Output the [X, Y] coordinate of the center of the cell containing the given text.  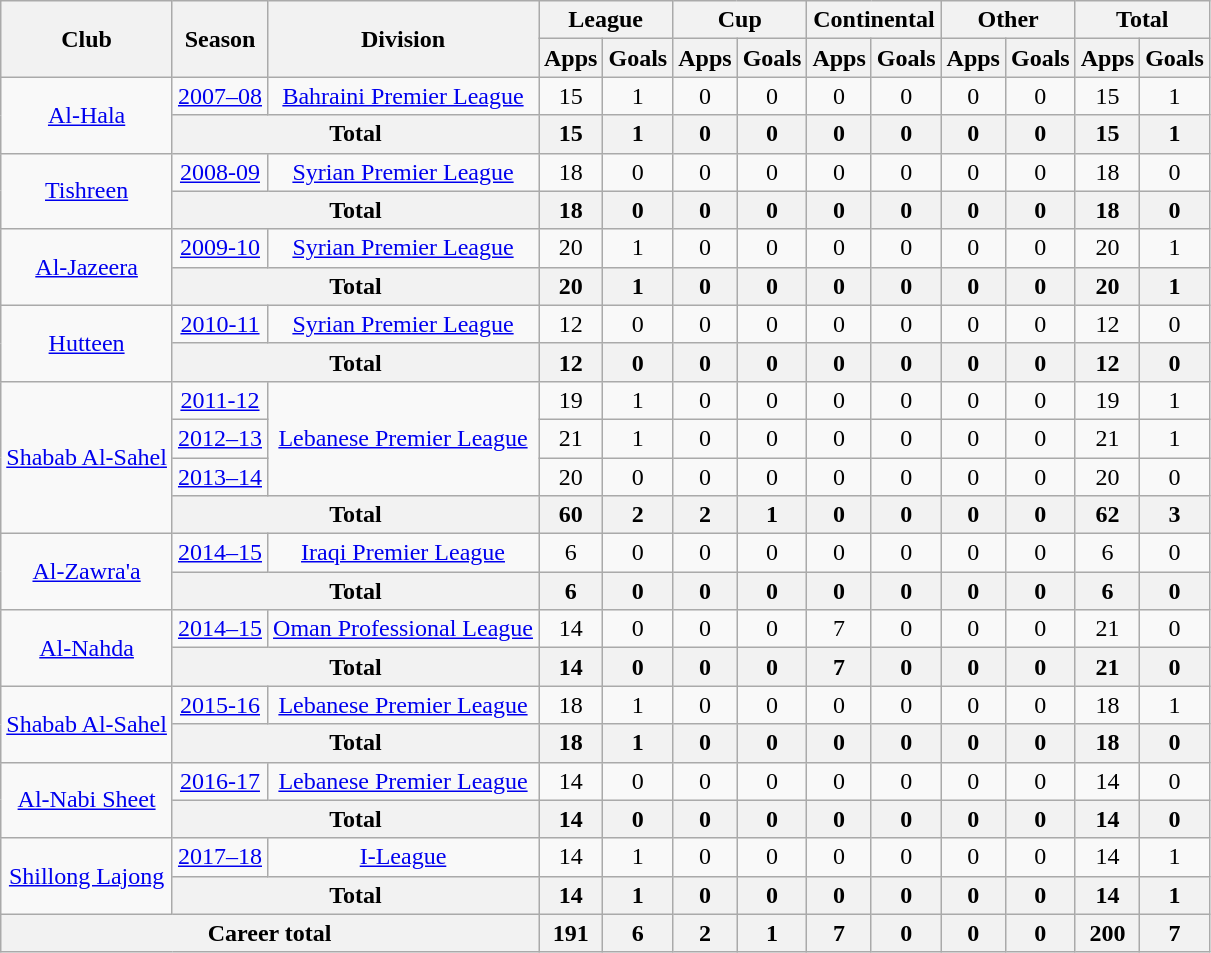
Shillong Lajong [87, 876]
2012–13 [220, 438]
Continental [874, 20]
I-League [404, 857]
60 [570, 515]
2015-16 [220, 705]
Hutteen [87, 343]
2017–18 [220, 857]
Iraqi Premier League [404, 553]
3 [1175, 515]
Al-Nahda [87, 648]
Al-Hala [87, 115]
2009-10 [220, 248]
62 [1107, 515]
League [605, 20]
Season [220, 39]
Tishreen [87, 191]
Other [1008, 20]
Division [404, 39]
2011-12 [220, 400]
Al-Zawra'a [87, 572]
2013–14 [220, 477]
2007–08 [220, 96]
Cup [740, 20]
Al-Jazeera [87, 267]
Oman Professional League [404, 629]
2016-17 [220, 781]
200 [1107, 933]
191 [570, 933]
Bahraini Premier League [404, 96]
2008-09 [220, 172]
Al-Nabi Sheet [87, 800]
2010-11 [220, 324]
Club [87, 39]
Career total [270, 933]
